Provide the (x, y) coordinate of the cell's center where the given text is located.  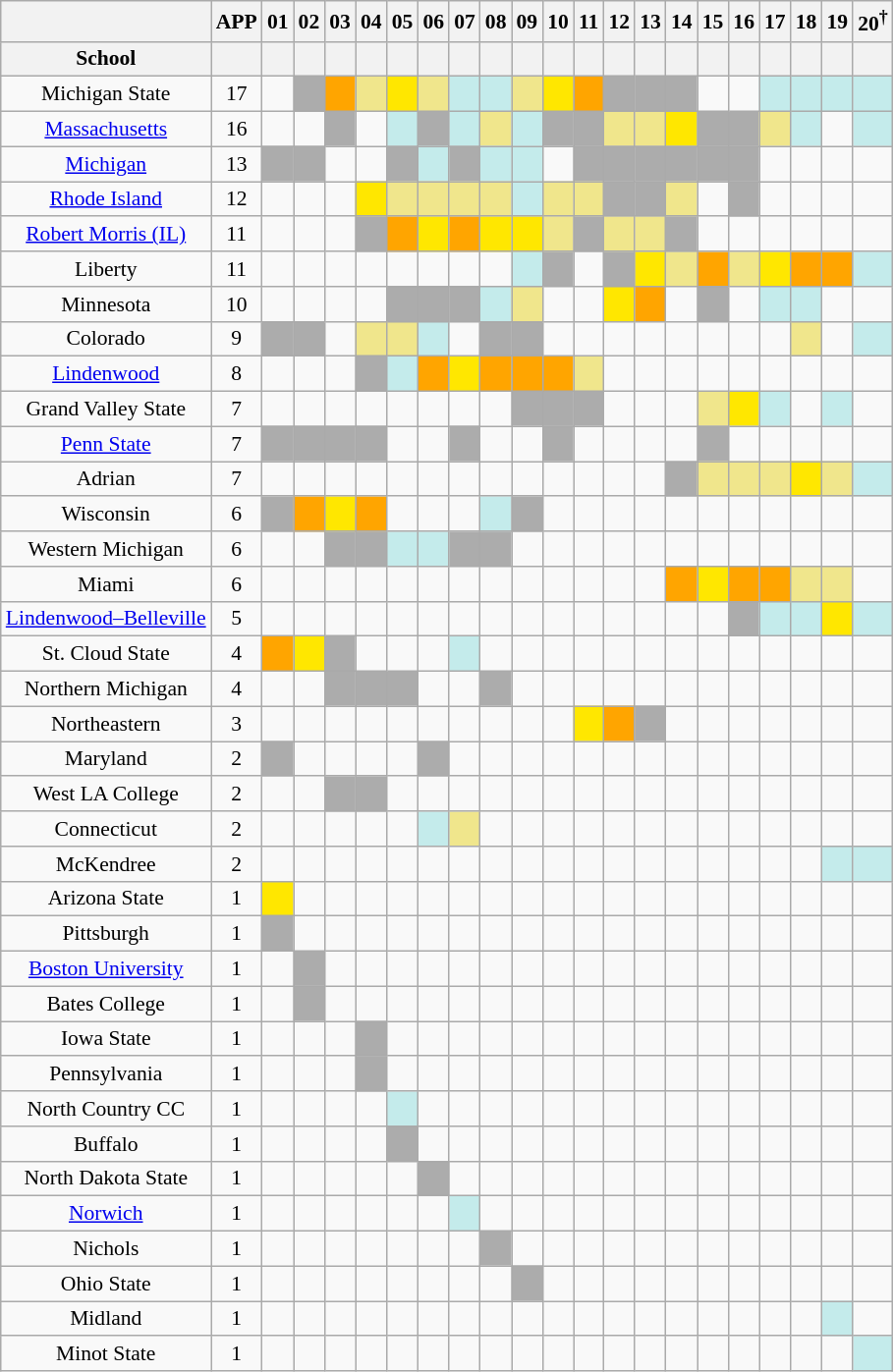
5 (237, 619)
North Country CC (106, 1109)
07 (465, 22)
Ohio State (106, 1284)
04 (371, 22)
Pittsburgh (106, 934)
Bates College (106, 1004)
Lindenwood–Belleville (106, 619)
14 (682, 22)
9 (237, 339)
School (106, 59)
Midland (106, 1319)
20† (872, 22)
Minot State (106, 1354)
Arizona State (106, 899)
APP (237, 22)
McKendree (106, 864)
02 (309, 22)
Michigan (106, 164)
Pennsylvania (106, 1074)
Massachusetts (106, 130)
Connecticut (106, 829)
Buffalo (106, 1144)
Nichols (106, 1249)
08 (496, 22)
Iowa State (106, 1039)
Rhode Island (106, 199)
01 (278, 22)
North Dakota State (106, 1179)
03 (340, 22)
Miami (106, 584)
Michigan State (106, 94)
09 (527, 22)
Boston University (106, 969)
St. Cloud State (106, 654)
Wisconsin (106, 515)
Liberty (106, 269)
3 (237, 724)
18 (807, 22)
19 (837, 22)
Grand Valley State (106, 410)
8 (237, 374)
06 (433, 22)
Western Michigan (106, 549)
West LA College (106, 795)
Adrian (106, 479)
Lindenwood (106, 374)
Colorado (106, 339)
05 (403, 22)
Northeastern (106, 724)
Minnesota (106, 304)
15 (713, 22)
Northern Michigan (106, 689)
Robert Morris (IL) (106, 235)
Maryland (106, 759)
Penn State (106, 444)
Norwich (106, 1214)
